Output the (x, y) coordinate of the center of the cell containing the given text.  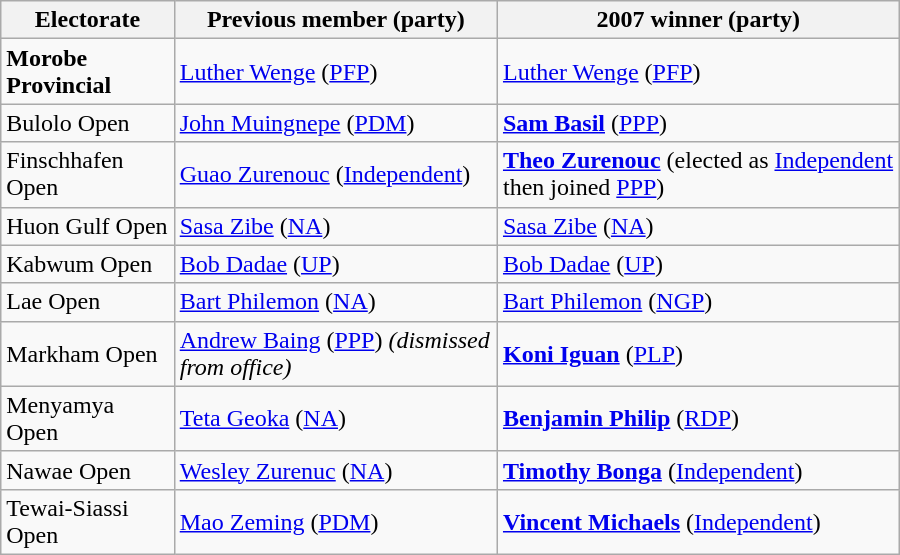
Previous member (party) (336, 20)
Timothy Bonga (Independent) (698, 470)
Andrew Baing (PPP) (dismissed from office) (336, 354)
Koni Iguan (PLP) (698, 354)
2007 winner (party) (698, 20)
Teta Geoka (NA) (336, 418)
Bart Philemon (NGP) (698, 302)
Benjamin Philip (RDP) (698, 418)
Huon Gulf Open (88, 226)
Bart Philemon (NA) (336, 302)
Wesley Zurenuc (NA) (336, 470)
Lae Open (88, 302)
Kabwum Open (88, 264)
Bulolo Open (88, 123)
Vincent Michaels (Independent) (698, 522)
Electorate (88, 20)
Mao Zeming (PDM) (336, 522)
Markham Open (88, 354)
Morobe Provincial (88, 72)
Guao Zurenouc (Independent) (336, 174)
Finschhafen Open (88, 174)
Tewai-Siassi Open (88, 522)
Theo Zurenouc (elected as Independent then joined PPP) (698, 174)
Sam Basil (PPP) (698, 123)
John Muingnepe (PDM) (336, 123)
Nawae Open (88, 470)
Menyamya Open (88, 418)
